Return the [X, Y] coordinate for the center point of the cell that contains the specified text.  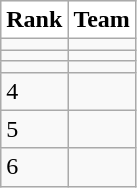
Rank [34, 20]
6 [34, 167]
4 [34, 91]
5 [34, 129]
Team [102, 20]
